Detect which cell encompasses the target text, then output its (X, Y) center coordinate. 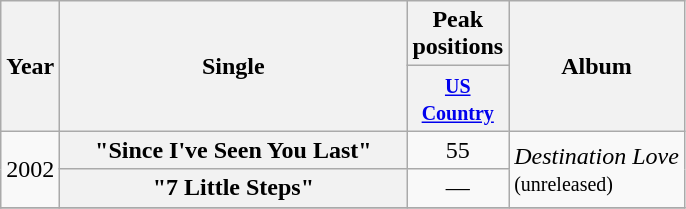
55 (458, 150)
Destination Love(unreleased) (597, 169)
Peak positions (458, 34)
"Since I've Seen You Last" (234, 150)
2002 (30, 169)
Single (234, 66)
Year (30, 66)
"7 Little Steps" (234, 188)
— (458, 188)
US Country (458, 98)
Album (597, 66)
